Capture the cell that displays the provided text and extract its [x, y] central coordinate. 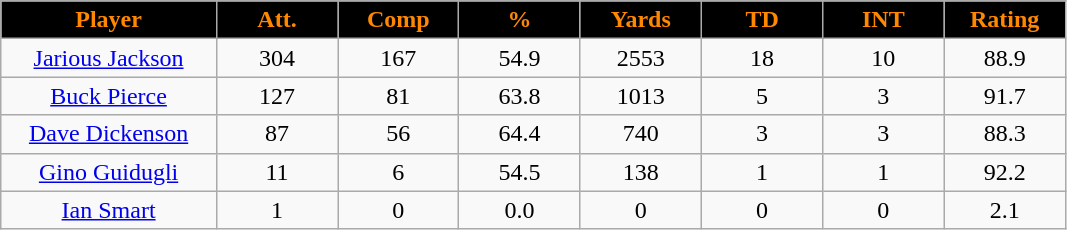
Yards [640, 20]
63.8 [520, 96]
Buck Pierce [109, 96]
54.9 [520, 58]
91.7 [1004, 96]
Jarious Jackson [109, 58]
Rating [1004, 20]
56 [398, 134]
Comp [398, 20]
88.9 [1004, 58]
11 [276, 172]
127 [276, 96]
88.3 [1004, 134]
10 [884, 58]
% [520, 20]
Att. [276, 20]
2.1 [1004, 210]
5 [762, 96]
Dave Dickenson [109, 134]
167 [398, 58]
54.5 [520, 172]
TD [762, 20]
304 [276, 58]
138 [640, 172]
1013 [640, 96]
64.4 [520, 134]
92.2 [1004, 172]
Gino Guidugli [109, 172]
INT [884, 20]
2553 [640, 58]
87 [276, 134]
Ian Smart [109, 210]
Player [109, 20]
18 [762, 58]
740 [640, 134]
0.0 [520, 210]
6 [398, 172]
81 [398, 96]
